For the text-containing cell, return its midpoint in [x, y] coordinate format. 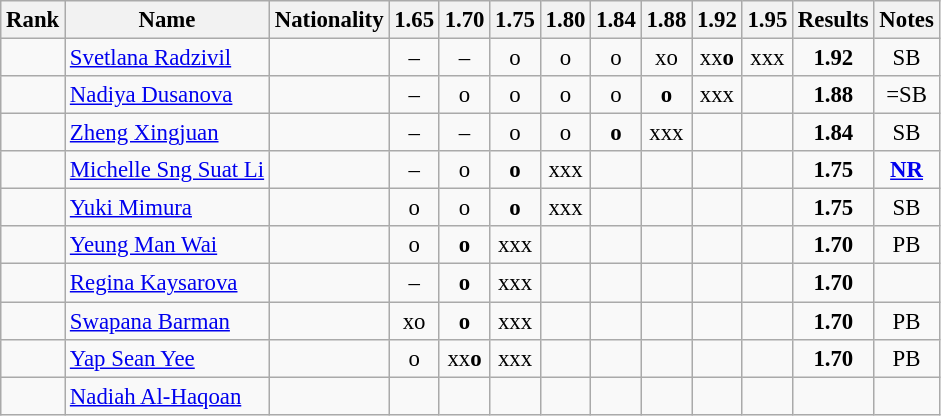
NR [906, 170]
Nadiah Al-Haqoan [168, 396]
1.80 [565, 20]
Rank [33, 20]
Results [834, 20]
Notes [906, 20]
Svetlana Radzivil [168, 58]
Michelle Sng Suat Li [168, 170]
Regina Kaysarova [168, 283]
Name [168, 20]
Yap Sean Yee [168, 358]
Swapana Barman [168, 321]
Nationality [328, 20]
Zheng Xingjuan [168, 133]
=SB [906, 95]
Yuki Mimura [168, 208]
1.65 [414, 20]
Nadiya Dusanova [168, 95]
Yeung Man Wai [168, 245]
1.95 [767, 20]
